Return the (X, Y) coordinate for the center point of the cell that contains the specified text.  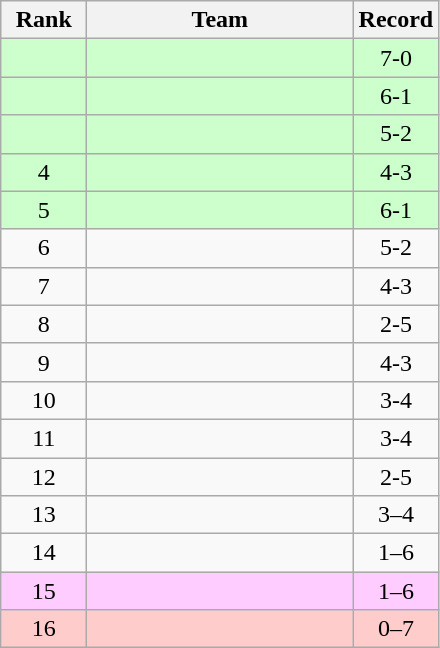
13 (44, 515)
10 (44, 400)
11 (44, 438)
3–4 (396, 515)
5 (44, 210)
16 (44, 629)
Team (220, 20)
Record (396, 20)
7 (44, 286)
12 (44, 477)
7-0 (396, 58)
6 (44, 248)
8 (44, 324)
Rank (44, 20)
14 (44, 553)
0–7 (396, 629)
9 (44, 362)
4 (44, 172)
15 (44, 591)
